Return [x, y] of the center of cell containing provided text 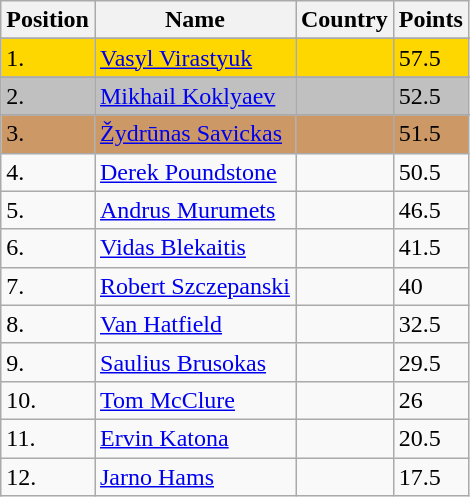
Name [194, 20]
3. [48, 134]
9. [48, 362]
Points [430, 20]
40 [430, 286]
12. [48, 477]
Mikhail Koklyaev [194, 96]
6. [48, 248]
32.5 [430, 324]
Robert Szczepanski [194, 286]
51.5 [430, 134]
Country [345, 20]
50.5 [430, 172]
8. [48, 324]
Van Hatfield [194, 324]
26 [430, 400]
Jarno Hams [194, 477]
57.5 [430, 58]
Saulius Brusokas [194, 362]
29.5 [430, 362]
46.5 [430, 210]
Žydrūnas Savickas [194, 134]
52.5 [430, 96]
1. [48, 58]
2. [48, 96]
11. [48, 438]
Derek Poundstone [194, 172]
41.5 [430, 248]
17.5 [430, 477]
Position [48, 20]
20.5 [430, 438]
Vasyl Virastyuk [194, 58]
Ervin Katona [194, 438]
Vidas Blekaitis [194, 248]
10. [48, 400]
Tom McClure [194, 400]
7. [48, 286]
5. [48, 210]
Andrus Murumets [194, 210]
4. [48, 172]
